Find where the given text appears and provide that cell's center as (X, Y) coordinate. 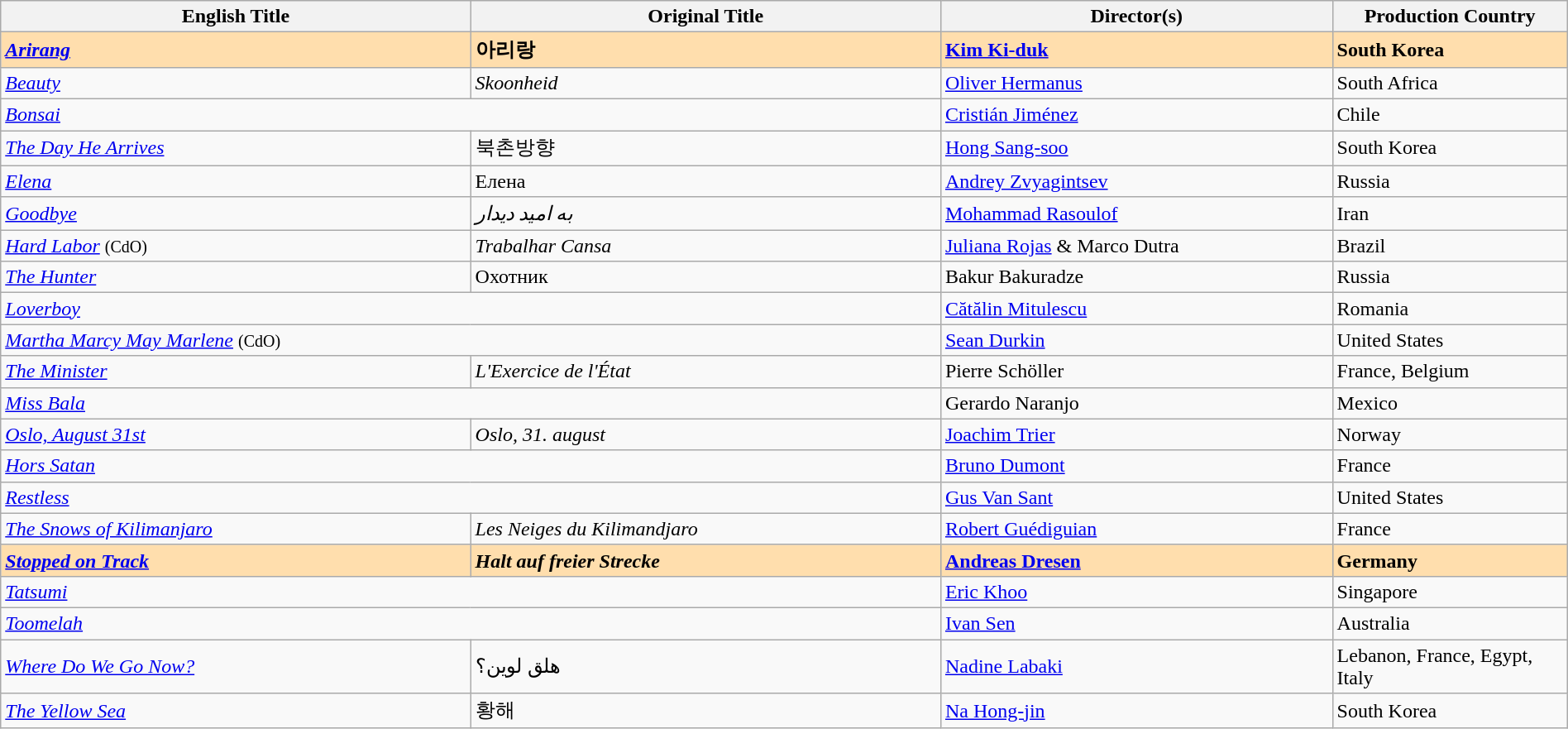
The Hunter (236, 277)
Mexico (1450, 403)
Eric Khoo (1136, 592)
Bruno Dumont (1136, 466)
Stopped on Track (236, 560)
Oslo, 31. august (705, 434)
Hong Sang-soo (1136, 149)
Bakur Bakuradze (1136, 277)
Where Do We Go Now? (236, 665)
هلق لوين؟ (705, 665)
Hard Labor (CdO) (236, 246)
Arirang (236, 50)
Pierre Schöller (1136, 372)
Martha Marcy May Marlene (CdO) (471, 340)
Norway (1450, 434)
Ivan Sen (1136, 623)
France, Belgium (1450, 372)
Sean Durkin (1136, 340)
Cătălin Mitulescu (1136, 309)
Miss Bala (471, 403)
Toomelah (471, 623)
황해 (705, 712)
Tatsumi (471, 592)
Mohammad Rasoulof (1136, 213)
Trabalhar Cansa (705, 246)
Restless (471, 497)
The Day He Arrives (236, 149)
북촌방향 (705, 149)
Production Country (1450, 17)
Kim Ki-duk (1136, 50)
Andrey Zvyagintsev (1136, 181)
Gus Van Sant (1136, 497)
Halt auf freier Strecke (705, 560)
Chile (1450, 114)
The Snows of Kilimanjaro (236, 529)
Hors Satan (471, 466)
The Minister (236, 372)
Oliver Hermanus (1136, 83)
Na Hong-jin (1136, 712)
English Title (236, 17)
Andreas Dresen (1136, 560)
Охотник (705, 277)
Cristián Jiménez (1136, 114)
Елена (705, 181)
South Africa (1450, 83)
The Yellow Sea (236, 712)
Elena (236, 181)
Bonsai (471, 114)
Juliana Rojas & Marco Dutra (1136, 246)
Loverboy (471, 309)
Director(s) (1136, 17)
Lebanon, France, Egypt, Italy (1450, 665)
Les Neiges du Kilimandjaro (705, 529)
Robert Guédiguian (1136, 529)
아리랑 (705, 50)
Germany (1450, 560)
به امید دیدار (705, 213)
Goodbye (236, 213)
Iran (1450, 213)
Nadine Labaki (1136, 665)
Brazil (1450, 246)
Singapore (1450, 592)
Australia (1450, 623)
L'Exercice de l'État (705, 372)
Beauty (236, 83)
Gerardo Naranjo (1136, 403)
Original Title (705, 17)
Oslo, August 31st (236, 434)
Romania (1450, 309)
Skoonheid (705, 83)
Joachim Trier (1136, 434)
